Output the (x, y) coordinate of the center of the cell containing the given text.  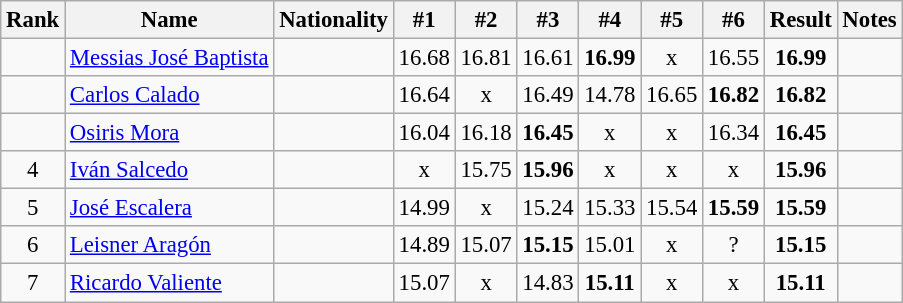
14.83 (548, 283)
16.34 (734, 133)
Notes (870, 20)
Messias José Baptista (170, 58)
4 (33, 170)
15.33 (610, 208)
#5 (672, 20)
16.04 (424, 133)
16.55 (734, 58)
José Escalera (170, 208)
#1 (424, 20)
#6 (734, 20)
16.61 (548, 58)
#3 (548, 20)
14.89 (424, 245)
7 (33, 283)
? (734, 245)
16.64 (424, 95)
Result (800, 20)
5 (33, 208)
Osiris Mora (170, 133)
Name (170, 20)
15.01 (610, 245)
6 (33, 245)
Nationality (334, 20)
16.65 (672, 95)
15.54 (672, 208)
16.81 (486, 58)
Iván Salcedo (170, 170)
#4 (610, 20)
Rank (33, 20)
16.68 (424, 58)
Carlos Calado (170, 95)
14.78 (610, 95)
14.99 (424, 208)
Leisner Aragón (170, 245)
16.49 (548, 95)
15.24 (548, 208)
15.75 (486, 170)
#2 (486, 20)
16.18 (486, 133)
Ricardo Valiente (170, 283)
